Provide the (X, Y) coordinate of the cell's center where the given text is located.  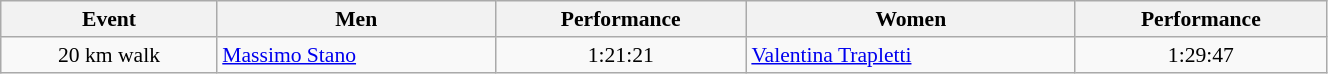
Women (910, 19)
20 km walk (109, 55)
Event (109, 19)
Valentina Trapletti (910, 55)
Men (356, 19)
Massimo Stano (356, 55)
1:29:47 (1200, 55)
1:21:21 (620, 55)
